Provide the [X, Y] coordinate of the cell's center where the given text is located.  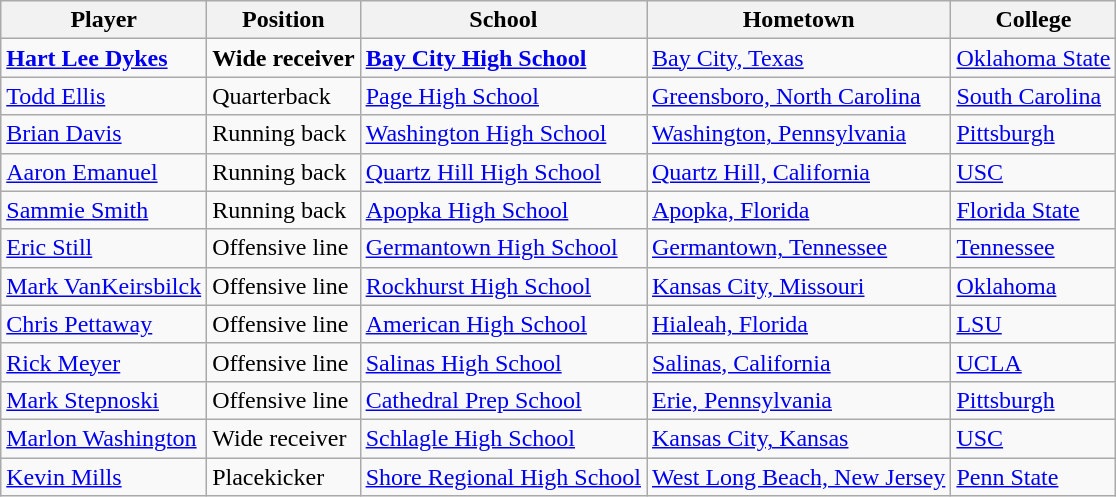
Sammie Smith [104, 210]
Kansas City, Kansas [798, 438]
Brian Davis [104, 134]
Page High School [503, 96]
Mark VanKeirsbilck [104, 286]
Kansas City, Missouri [798, 286]
Rockhurst High School [503, 286]
Bay City, Texas [798, 58]
Quarterback [284, 96]
Hialeah, Florida [798, 324]
Marlon Washington [104, 438]
Oklahoma State [1034, 58]
Apopka High School [503, 210]
Germantown High School [503, 248]
Rick Meyer [104, 362]
Mark Stepnoski [104, 400]
Quartz Hill, California [798, 172]
Florida State [1034, 210]
Quartz Hill High School [503, 172]
Kevin Mills [104, 477]
Hart Lee Dykes [104, 58]
Placekicker [284, 477]
Erie, Pennsylvania [798, 400]
Oklahoma [1034, 286]
Tennessee [1034, 248]
Washington, Pennsylvania [798, 134]
LSU [1034, 324]
Position [284, 20]
Player [104, 20]
Salinas High School [503, 362]
Chris Pettaway [104, 324]
Cathedral Prep School [503, 400]
Schlagle High School [503, 438]
Eric Still [104, 248]
Washington High School [503, 134]
Apopka, Florida [798, 210]
Penn State [1034, 477]
Greensboro, North Carolina [798, 96]
Salinas, California [798, 362]
UCLA [1034, 362]
West Long Beach, New Jersey [798, 477]
Shore Regional High School [503, 477]
South Carolina [1034, 96]
Todd Ellis [104, 96]
College [1034, 20]
Germantown, Tennessee [798, 248]
Hometown [798, 20]
School [503, 20]
Bay City High School [503, 58]
Aaron Emanuel [104, 172]
American High School [503, 324]
